Extract the (x, y) coordinate from the center of the cell holding the provided text.  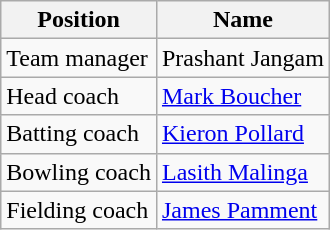
James Pamment (242, 210)
Head coach (79, 96)
Team manager (79, 58)
Bowling coach (79, 172)
Kieron Pollard (242, 134)
Mark Boucher (242, 96)
Name (242, 20)
Prashant Jangam (242, 58)
Position (79, 20)
Lasith Malinga (242, 172)
Fielding coach (79, 210)
Batting coach (79, 134)
